Return the [X, Y] coordinate for the center point of the cell that contains the specified text.  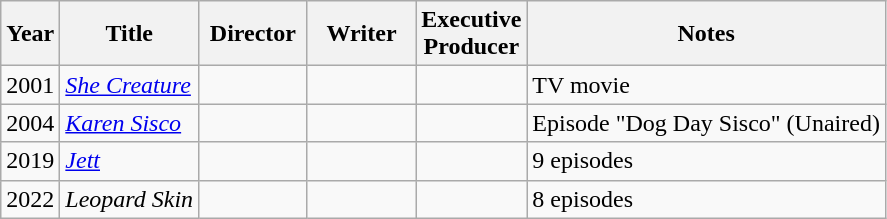
9 episodes [706, 161]
Notes [706, 34]
2019 [30, 161]
Karen Sisco [130, 123]
2022 [30, 199]
Year [30, 34]
TV movie [706, 85]
Episode "Dog Day Sisco" (Unaired) [706, 123]
Title [130, 34]
Writer [362, 34]
Director [254, 34]
Leopard Skin [130, 199]
ExecutiveProducer [472, 34]
Jett [130, 161]
She Creature [130, 85]
8 episodes [706, 199]
2004 [30, 123]
2001 [30, 85]
